Determine the (X, Y) coordinate at the center of the cell enclosing the given text.  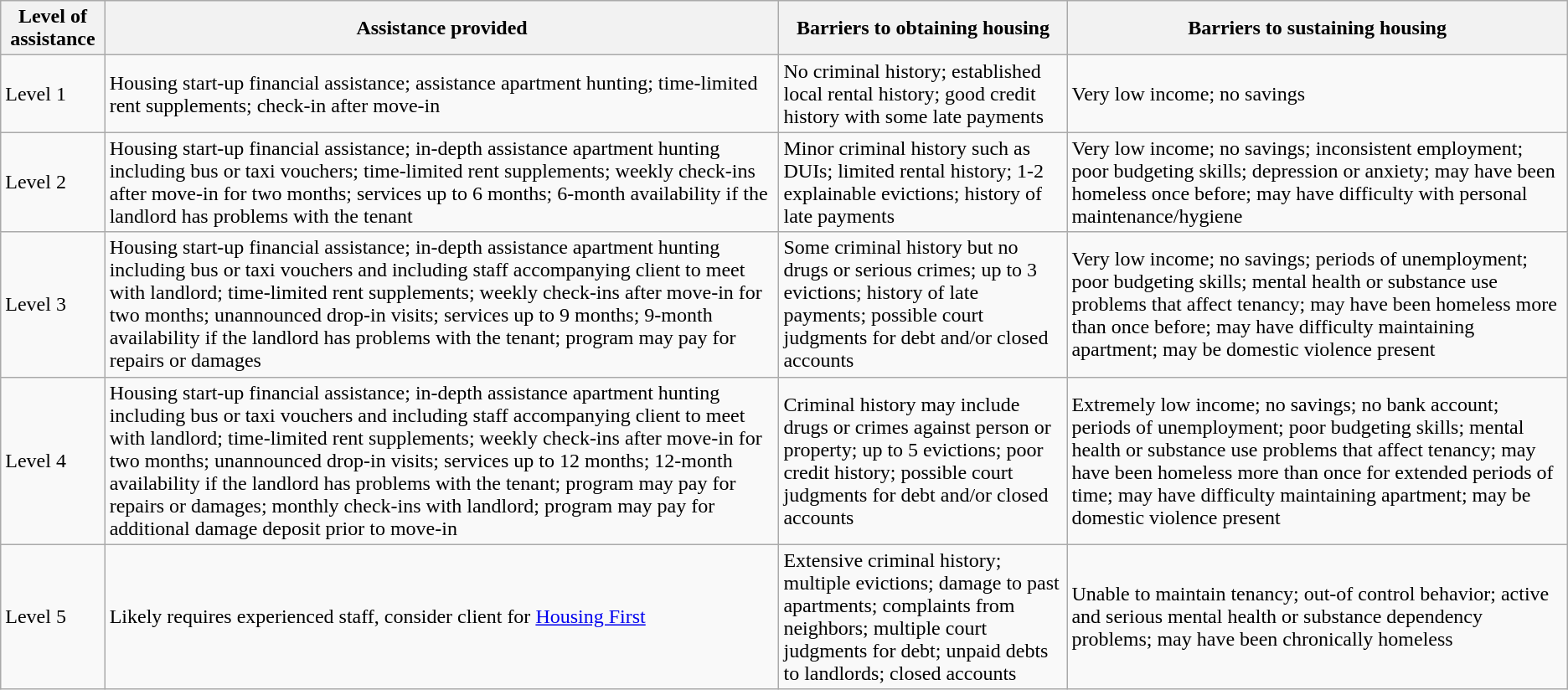
Level 4 (53, 461)
No criminal history; established local rental history; good credit history with some late payments (923, 94)
Level of assistance (53, 28)
Level 1 (53, 94)
Level 5 (53, 616)
Housing start-up financial assistance; assistance apartment hunting; time-limited rent supplements; check-in after move-in (442, 94)
Barriers to obtaining housing (923, 28)
Level 2 (53, 183)
Level 3 (53, 305)
Minor criminal history such as DUIs; limited rental history; 1-2 explainable evictions; history of late payments (923, 183)
Barriers to sustaining housing (1317, 28)
Likely requires experienced staff, consider client for Housing First (442, 616)
Assistance provided (442, 28)
Very low income; no savings (1317, 94)
